Return the (x, y) coordinate for the center point of the cell that contains the specified text.  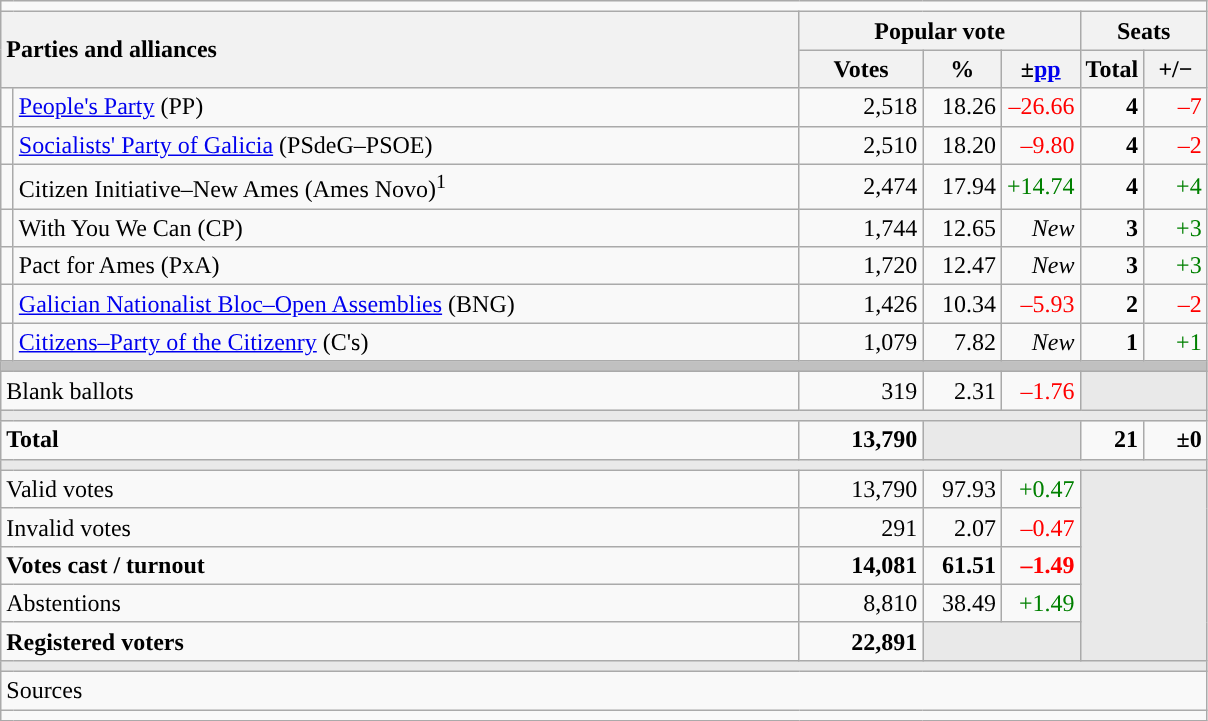
People's Party (PP) (406, 107)
–26.66 (1040, 107)
Parties and alliances (400, 50)
18.26 (962, 107)
Sources (604, 691)
Citizen Initiative–New Ames (Ames Novo)1 (406, 186)
+4 (1176, 186)
61.51 (962, 565)
Abstentions (400, 603)
2 (1112, 304)
Invalid votes (400, 527)
8,810 (861, 603)
7.82 (962, 342)
1,079 (861, 342)
Votes cast / turnout (400, 565)
–7 (1176, 107)
–5.93 (1040, 304)
Seats (1144, 31)
–9.80 (1040, 145)
2,474 (861, 186)
97.93 (962, 489)
22,891 (861, 641)
2,518 (861, 107)
–0.47 (1040, 527)
12.65 (962, 228)
Citizens–Party of the Citizenry (C's) (406, 342)
1,744 (861, 228)
Registered voters (400, 641)
1,426 (861, 304)
21 (1112, 440)
With You We Can (CP) (406, 228)
2.07 (962, 527)
2.31 (962, 391)
17.94 (962, 186)
Pact for Ames (PxA) (406, 266)
Popular vote (940, 31)
12.47 (962, 266)
18.20 (962, 145)
% (962, 69)
–1.49 (1040, 565)
–1.76 (1040, 391)
+14.74 (1040, 186)
Valid votes (400, 489)
14,081 (861, 565)
10.34 (962, 304)
Socialists' Party of Galicia (PSdeG–PSOE) (406, 145)
2,510 (861, 145)
Votes (861, 69)
±0 (1176, 440)
+1 (1176, 342)
Blank ballots (400, 391)
Galician Nationalist Bloc–Open Assemblies (BNG) (406, 304)
319 (861, 391)
+1.49 (1040, 603)
1,720 (861, 266)
+/− (1176, 69)
38.49 (962, 603)
±pp (1040, 69)
1 (1112, 342)
291 (861, 527)
+0.47 (1040, 489)
